Return [X, Y] of the center of cell containing provided text 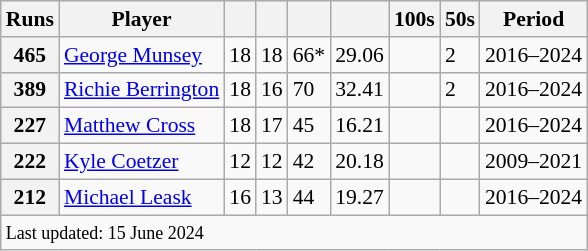
16.21 [360, 126]
Matthew Cross [142, 126]
42 [310, 162]
29.06 [360, 55]
19.27 [360, 197]
465 [30, 55]
66* [310, 55]
Last updated: 15 June 2024 [294, 233]
70 [310, 90]
Kyle Coetzer [142, 162]
17 [272, 126]
13 [272, 197]
2009–2021 [534, 162]
212 [30, 197]
50s [460, 19]
45 [310, 126]
32.41 [360, 90]
389 [30, 90]
Michael Leask [142, 197]
George Munsey [142, 55]
Period [534, 19]
20.18 [360, 162]
Player [142, 19]
44 [310, 197]
100s [414, 19]
227 [30, 126]
222 [30, 162]
Richie Berrington [142, 90]
Runs [30, 19]
